Determine the (X, Y) coordinate at the center of the cell enclosing the given text.  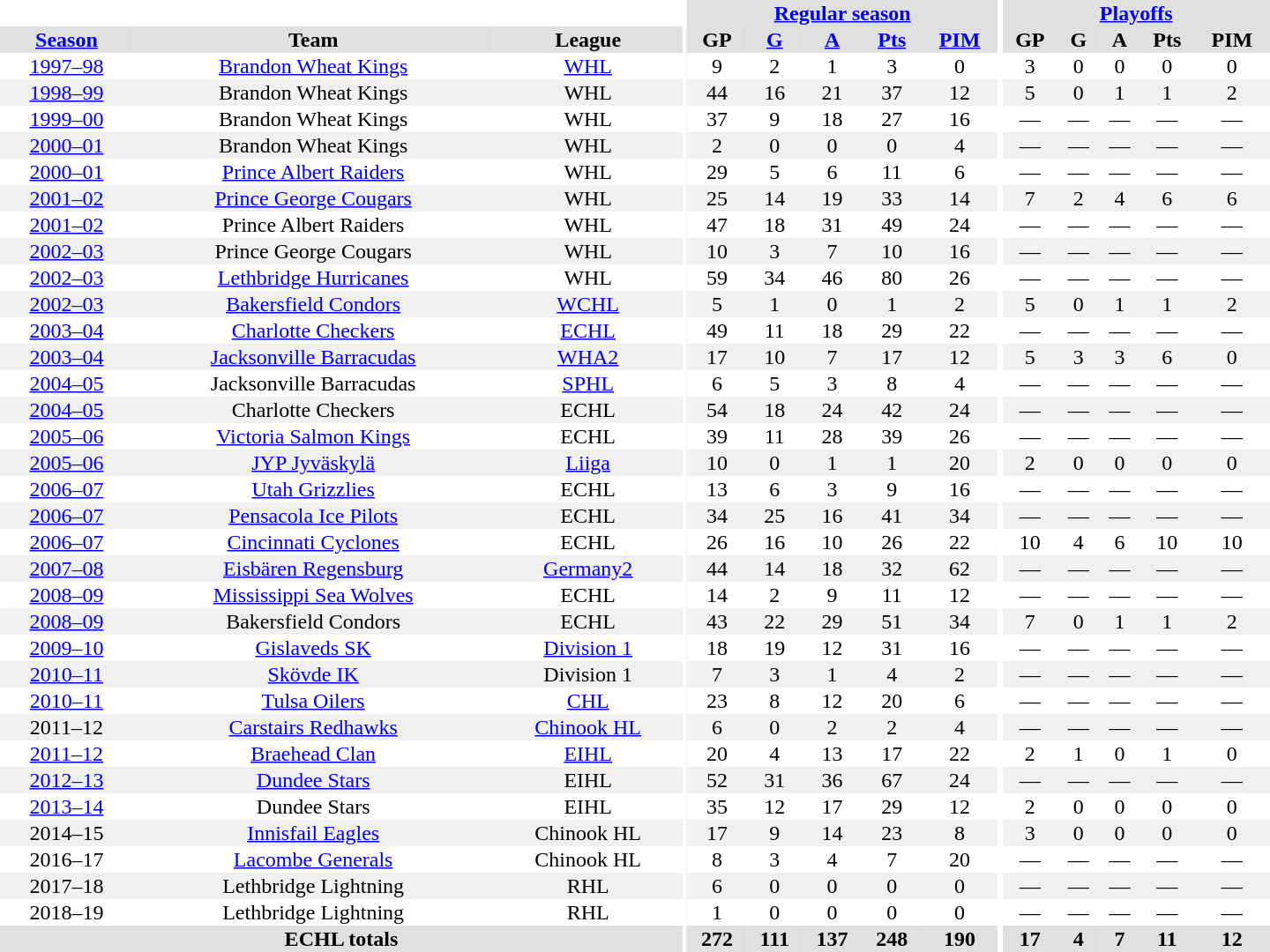
Lethbridge Hurricanes (314, 278)
51 (892, 621)
Skövde IK (314, 674)
ECHL totals (341, 939)
WHA2 (587, 357)
272 (717, 939)
2016–17 (67, 859)
190 (960, 939)
36 (833, 780)
Playoffs (1136, 13)
SPHL (587, 383)
Regular season (842, 13)
52 (717, 780)
2017–18 (67, 886)
2018–19 (67, 912)
Carstairs Redhawks (314, 727)
32 (892, 569)
JYP Jyväskylä (314, 463)
Tulsa Oilers (314, 701)
WCHL (587, 304)
Cincinnati Cyclones (314, 542)
Liiga (587, 463)
28 (833, 436)
1999–00 (67, 119)
CHL (587, 701)
46 (833, 278)
111 (774, 939)
41 (892, 516)
67 (892, 780)
Lacombe Generals (314, 859)
Braehead Clan (314, 754)
248 (892, 939)
Eisbären Regensburg (314, 569)
League (587, 40)
Utah Grizzlies (314, 489)
Victoria Salmon Kings (314, 436)
2013–14 (67, 807)
1998–99 (67, 93)
54 (717, 410)
137 (833, 939)
2012–13 (67, 780)
35 (717, 807)
62 (960, 569)
43 (717, 621)
21 (833, 93)
Mississippi Sea Wolves (314, 595)
Gislaveds SK (314, 648)
2007–08 (67, 569)
1997–98 (67, 66)
Germany2 (587, 569)
42 (892, 410)
59 (717, 278)
Season (67, 40)
47 (717, 225)
Innisfail Eagles (314, 833)
80 (892, 278)
2009–10 (67, 648)
27 (892, 119)
33 (892, 198)
Team (314, 40)
Pensacola Ice Pilots (314, 516)
2014–15 (67, 833)
